Scan for the cell matching the given text and deliver its [X, Y] coordinate at center. 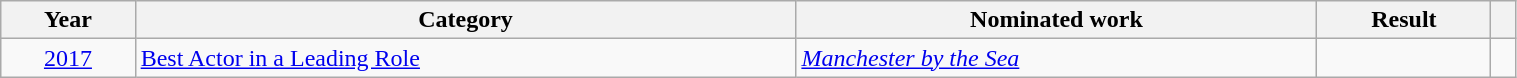
Best Actor in a Leading Role [466, 58]
Nominated work [1056, 20]
Manchester by the Sea [1056, 58]
Category [466, 20]
2017 [68, 58]
Result [1404, 20]
Year [68, 20]
